Pinpoint the cell where the given text exists, returning its [x, y] midpoint coordinate. 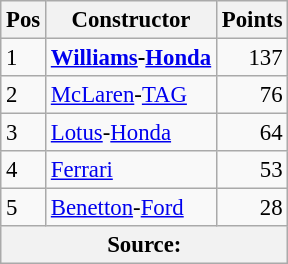
Pos [24, 20]
4 [24, 170]
1 [24, 58]
28 [252, 208]
76 [252, 95]
McLaren-TAG [132, 95]
Ferrari [132, 170]
2 [24, 95]
3 [24, 133]
137 [252, 58]
Benetton-Ford [132, 208]
Williams-Honda [132, 58]
Points [252, 20]
Lotus-Honda [132, 133]
64 [252, 133]
5 [24, 208]
Source: [144, 245]
53 [252, 170]
Constructor [132, 20]
